Find where the given text appears and provide that cell's center as (X, Y) coordinate. 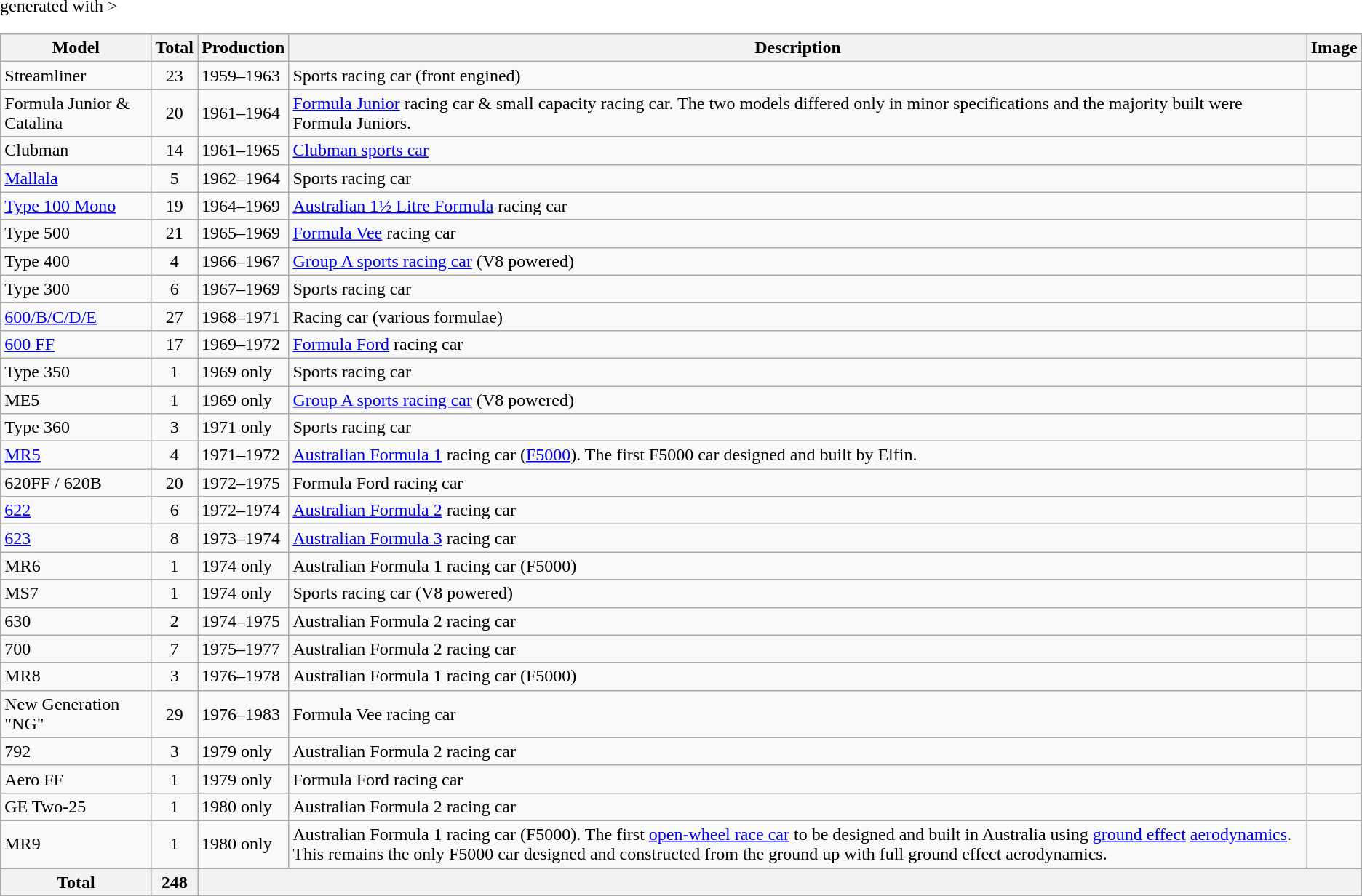
New Generation "NG" (76, 714)
23 (175, 76)
Sports racing car (front engined) (797, 76)
620FF / 620B (76, 483)
5 (175, 178)
17 (175, 344)
Racing car (various formulae) (797, 316)
248 (175, 882)
Description (797, 48)
MR5 (76, 455)
Australian Formula 1 racing car (F5000). The first F5000 car designed and built by Elfin. (797, 455)
Formula Junior & Catalina (76, 113)
1962–1964 (243, 178)
14 (175, 151)
Type 300 (76, 289)
1965–1969 (243, 233)
Type 360 (76, 428)
700 (76, 649)
1969–1972 (243, 344)
Australian Formula 3 racing car (797, 538)
Sports racing car (V8 powered) (797, 593)
MR8 (76, 676)
600/B/C/D/E (76, 316)
Mallala (76, 178)
Australian 1½ Litre Formula racing car (797, 206)
Type 500 (76, 233)
8 (175, 538)
792 (76, 751)
2 (175, 621)
Type 100 Mono (76, 206)
29 (175, 714)
1968–1971 (243, 316)
1964–1969 (243, 206)
600 FF (76, 344)
MR6 (76, 566)
Streamliner (76, 76)
Type 350 (76, 372)
630 (76, 621)
1967–1969 (243, 289)
1961–1965 (243, 151)
21 (175, 233)
MR9 (76, 844)
Image (1334, 48)
1971 only (243, 428)
MS7 (76, 593)
1959–1963 (243, 76)
Clubman (76, 151)
Aero FF (76, 779)
Type 400 (76, 261)
7 (175, 649)
1973–1974 (243, 538)
Model (76, 48)
623 (76, 538)
27 (175, 316)
622 (76, 511)
1972–1975 (243, 483)
19 (175, 206)
1961–1964 (243, 113)
Clubman sports car (797, 151)
1971–1972 (243, 455)
Production (243, 48)
ME5 (76, 399)
1976–1983 (243, 714)
1974–1975 (243, 621)
1966–1967 (243, 261)
1976–1978 (243, 676)
GE Two-25 (76, 807)
1972–1974 (243, 511)
1975–1977 (243, 649)
